Identify which cell holds the provided text, then report its [X, Y] central coordinate. 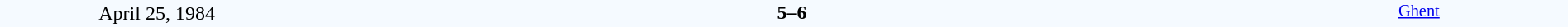
5–6 [791, 12]
April 25, 1984 [157, 13]
Ghent [1419, 13]
